Scan for the cell matching the given text and deliver its [x, y] coordinate at center. 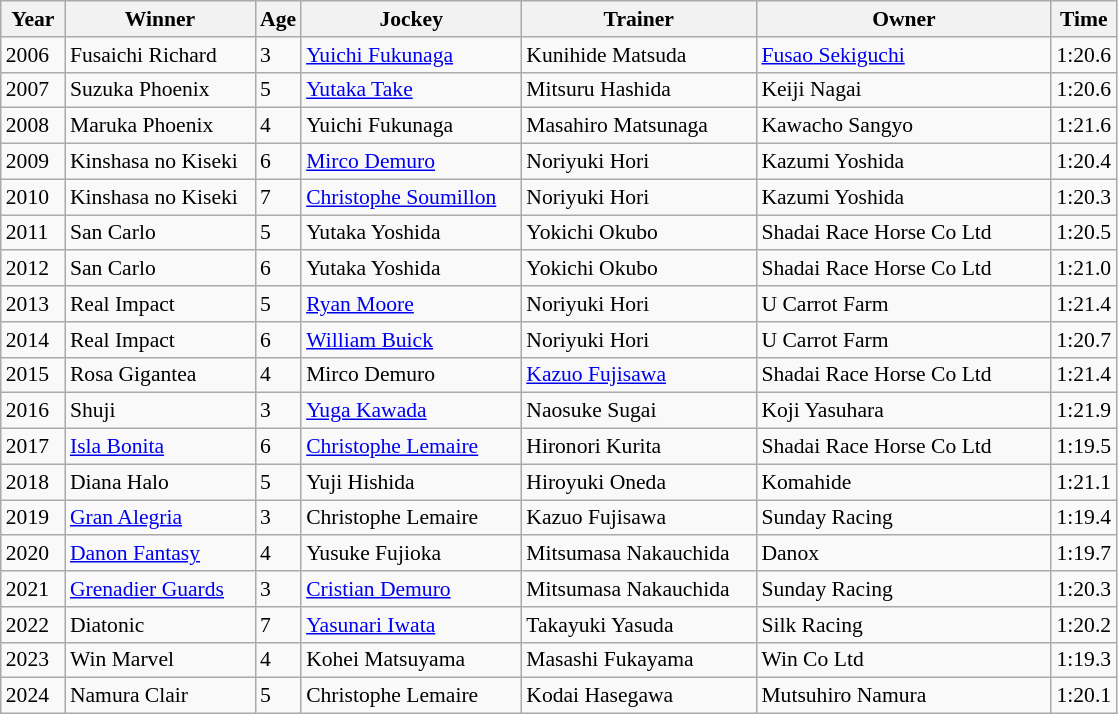
1:21.9 [1084, 411]
Win Marvel [160, 660]
Masahiro Matsunaga [638, 126]
Yuga Kawada [411, 411]
Keiji Nagai [904, 90]
2017 [33, 447]
Suzuka Phoenix [160, 90]
1:20.7 [1084, 340]
2013 [33, 304]
2023 [33, 660]
2009 [33, 162]
Fusao Sekiguchi [904, 55]
Ryan Moore [411, 304]
Trainer [638, 19]
Kunihide Matsuda [638, 55]
1:20.4 [1084, 162]
Hironori Kurita [638, 447]
Isla Bonita [160, 447]
William Buick [411, 340]
2016 [33, 411]
Silk Racing [904, 625]
1:19.3 [1084, 660]
2021 [33, 589]
Fusaichi Richard [160, 55]
Diatonic [160, 625]
1:20.2 [1084, 625]
Komahide [904, 482]
Rosa Gigantea [160, 375]
1:20.1 [1084, 696]
2024 [33, 696]
1:21.0 [1084, 269]
2022 [33, 625]
Christophe Soumillon [411, 197]
Maruka Phoenix [160, 126]
1:21.6 [1084, 126]
Hiroyuki Oneda [638, 482]
2015 [33, 375]
2018 [33, 482]
Cristian Demuro [411, 589]
2014 [33, 340]
Yuji Hishida [411, 482]
2010 [33, 197]
Kohei Matsuyama [411, 660]
Mitsuru Hashida [638, 90]
Year [33, 19]
Yutaka Take [411, 90]
Masashi Fukayama [638, 660]
Diana Halo [160, 482]
Danon Fantasy [160, 554]
Kawacho Sangyo [904, 126]
Yusuke Fujioka [411, 554]
1:19.7 [1084, 554]
Danox [904, 554]
Winner [160, 19]
Gran Alegria [160, 518]
2019 [33, 518]
1:21.1 [1084, 482]
Kodai Hasegawa [638, 696]
Koji Yasuhara [904, 411]
1:19.4 [1084, 518]
2006 [33, 55]
Yasunari Iwata [411, 625]
Mutsuhiro Namura [904, 696]
1:19.5 [1084, 447]
Namura Clair [160, 696]
Grenadier Guards [160, 589]
2020 [33, 554]
Jockey [411, 19]
Naosuke Sugai [638, 411]
1:20.5 [1084, 233]
2007 [33, 90]
2012 [33, 269]
2008 [33, 126]
Owner [904, 19]
Takayuki Yasuda [638, 625]
2011 [33, 233]
Shuji [160, 411]
Time [1084, 19]
Win Co Ltd [904, 660]
Age [278, 19]
